Find where the given text appears and provide that cell's center as [x, y] coordinate. 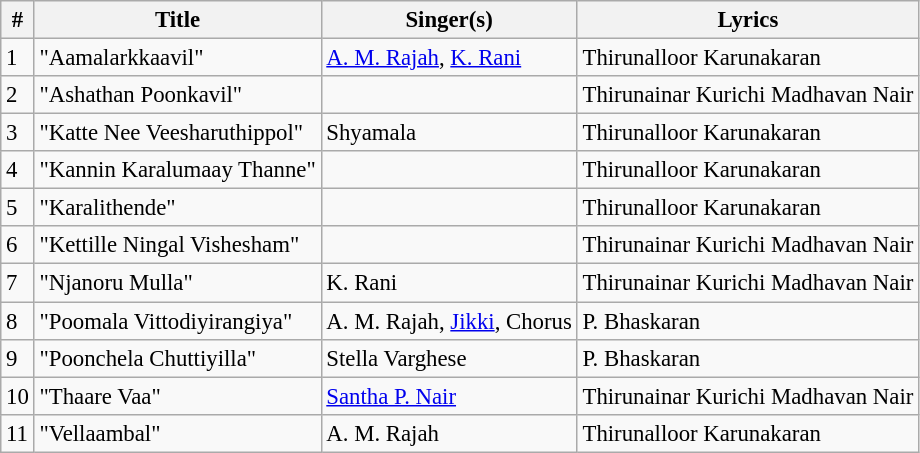
Stella Varghese [449, 358]
3 [18, 133]
"Ashathan Poonkavil" [178, 95]
A. M. Rajah [449, 433]
"Kettille Ningal Vishesham" [178, 245]
Singer(s) [449, 20]
Shyamala [449, 133]
"Njanoru Mulla" [178, 283]
2 [18, 95]
Santha P. Nair [449, 396]
"Karalithende" [178, 208]
Lyrics [748, 20]
"Poomala Vittodiyirangiya" [178, 321]
10 [18, 396]
Title [178, 20]
4 [18, 170]
"Vellaambal" [178, 433]
11 [18, 433]
"Katte Nee Veesharuthippol" [178, 133]
1 [18, 58]
6 [18, 245]
K. Rani [449, 283]
A. M. Rajah, Jikki, Chorus [449, 321]
"Kannin Karalumaay Thanne" [178, 170]
5 [18, 208]
7 [18, 283]
# [18, 20]
8 [18, 321]
"Aamalarkkaavil" [178, 58]
"Poonchela Chuttiyilla" [178, 358]
9 [18, 358]
"Thaare Vaa" [178, 396]
A. M. Rajah, K. Rani [449, 58]
